Extract the [X, Y] coordinate from the center of the cell holding the provided text.  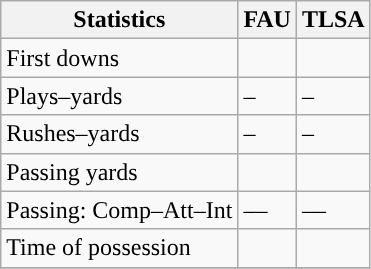
FAU [268, 20]
Plays–yards [120, 96]
Statistics [120, 20]
TLSA [333, 20]
Passing yards [120, 172]
Rushes–yards [120, 134]
Passing: Comp–Att–Int [120, 210]
Time of possession [120, 248]
First downs [120, 58]
